Scan for the cell matching the given text and deliver its [X, Y] coordinate at center. 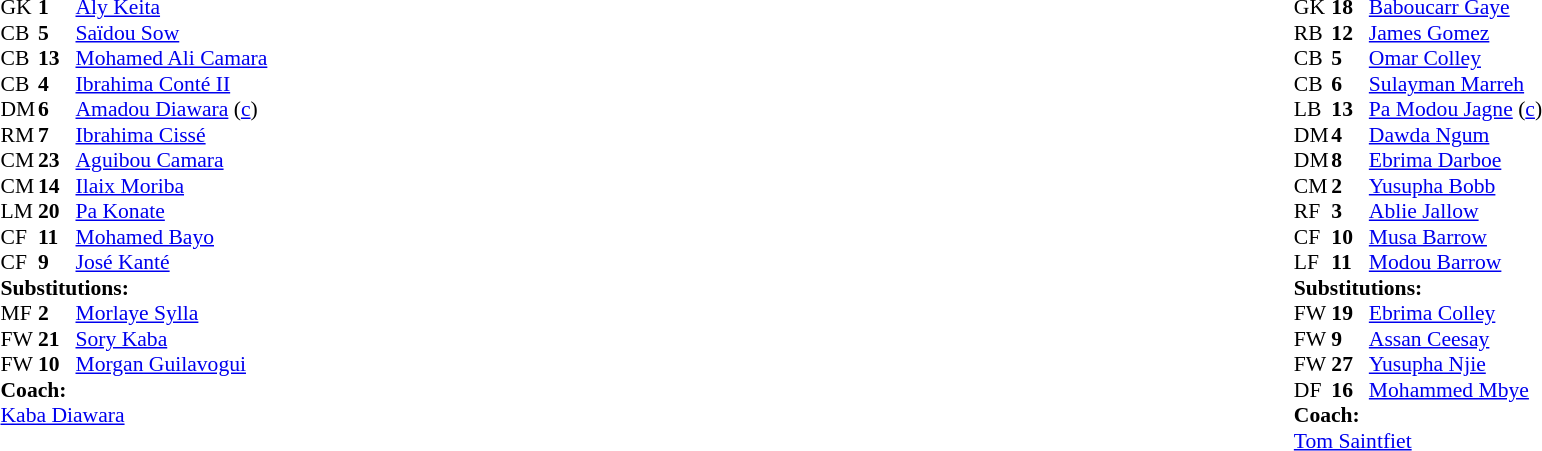
Dawda Ngum [1456, 135]
20 [57, 211]
Ebrima Darboe [1456, 161]
Morlaye Sylla [172, 313]
LM [19, 211]
23 [57, 161]
3 [1350, 211]
RB [1313, 33]
LB [1313, 109]
Pa Konate [172, 211]
Sory Kaba [172, 339]
Kaba Diawara [134, 415]
Yusupha Bobb [1456, 186]
RM [19, 135]
LF [1313, 263]
7 [57, 135]
Omar Colley [1456, 59]
21 [57, 339]
DF [1313, 390]
Mohamed Ali Camara [172, 59]
Aguibou Camara [172, 161]
27 [1350, 365]
RF [1313, 211]
Ablie Jallow [1456, 211]
Yusupha Njie [1456, 365]
14 [57, 186]
Amadou Diawara (c) [172, 109]
8 [1350, 161]
Sulayman Marreh [1456, 84]
16 [1350, 390]
Musa Barrow [1456, 237]
Ebrima Colley [1456, 313]
MF [19, 313]
Morgan Guilavogui [172, 365]
Ibrahima Conté II [172, 84]
Mohammed Mbye [1456, 390]
Assan Ceesay [1456, 339]
Pa Modou Jagne (c) [1456, 109]
Ilaix Moriba [172, 186]
19 [1350, 313]
José Kanté [172, 263]
James Gomez [1456, 33]
Saïdou Sow [172, 33]
Modou Barrow [1456, 263]
Mohamed Bayo [172, 237]
Ibrahima Cissé [172, 135]
12 [1350, 33]
